Search for the cell housing the specified text and yield its (X, Y) center coordinate. 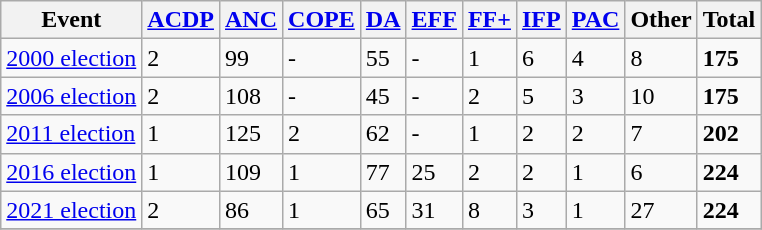
COPE (322, 20)
45 (383, 96)
109 (250, 172)
2011 election (72, 134)
ACDP (181, 20)
65 (383, 210)
ANC (250, 20)
4 (596, 58)
Total (729, 20)
2000 election (72, 58)
PAC (596, 20)
Other (661, 20)
27 (661, 210)
EFF (434, 20)
10 (661, 96)
31 (434, 210)
Event (72, 20)
2021 election (72, 210)
77 (383, 172)
62 (383, 134)
202 (729, 134)
DA (383, 20)
86 (250, 210)
99 (250, 58)
2016 election (72, 172)
2006 election (72, 96)
5 (541, 96)
FF+ (489, 20)
55 (383, 58)
125 (250, 134)
108 (250, 96)
25 (434, 172)
7 (661, 134)
IFP (541, 20)
